Output the (x, y) coordinate of the center of the cell containing the given text.  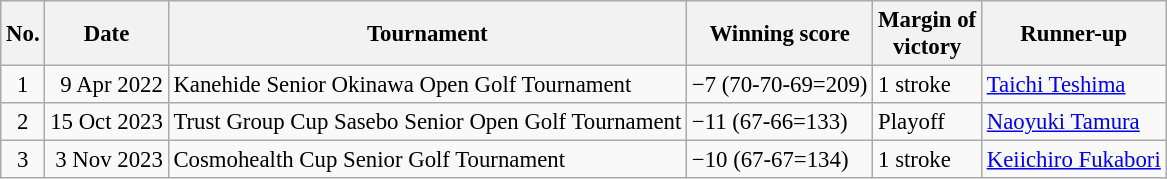
No. (23, 34)
−10 (67-67=134) (780, 160)
Keiichiro Fukabori (1074, 160)
−7 (70-70-69=209) (780, 85)
Cosmohealth Cup Senior Golf Tournament (427, 160)
Kanehide Senior Okinawa Open Golf Tournament (427, 85)
3 Nov 2023 (106, 160)
15 Oct 2023 (106, 122)
Date (106, 34)
Playoff (928, 122)
Taichi Teshima (1074, 85)
Margin ofvictory (928, 34)
Runner-up (1074, 34)
Winning score (780, 34)
Tournament (427, 34)
2 (23, 122)
Naoyuki Tamura (1074, 122)
9 Apr 2022 (106, 85)
−11 (67-66=133) (780, 122)
Trust Group Cup Sasebo Senior Open Golf Tournament (427, 122)
3 (23, 160)
1 (23, 85)
